Detect which cell encompasses the target text, then output its [X, Y] center coordinate. 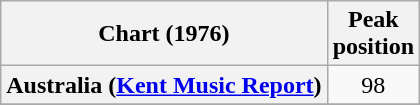
Peakposition [373, 34]
98 [373, 85]
Chart (1976) [164, 34]
Australia (Kent Music Report) [164, 85]
